Find where the given text appears and provide that cell's center as [x, y] coordinate. 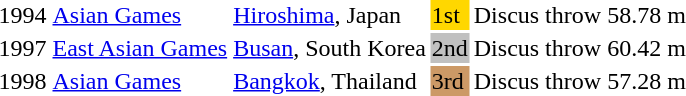
2nd [450, 48]
East Asian Games [140, 48]
1st [450, 15]
Busan, South Korea [330, 48]
Hiroshima, Japan [330, 15]
Bangkok, Thailand [330, 81]
3rd [450, 81]
